From the cell containing the given text, extract its center point as [X, Y] coordinate. 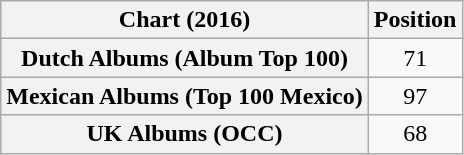
UK Albums (OCC) [185, 134]
68 [415, 134]
71 [415, 58]
97 [415, 96]
Mexican Albums (Top 100 Mexico) [185, 96]
Position [415, 20]
Dutch Albums (Album Top 100) [185, 58]
Chart (2016) [185, 20]
